From the cell containing the given text, extract its center point as [x, y] coordinate. 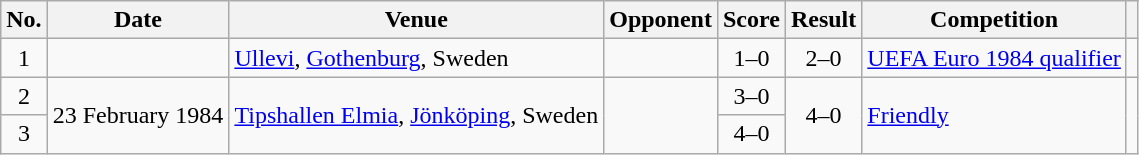
Competition [994, 20]
Date [138, 20]
Result [823, 20]
2 [24, 96]
23 February 1984 [138, 115]
3 [24, 134]
Ullevi, Gothenburg, Sweden [416, 58]
UEFA Euro 1984 qualifier [994, 58]
No. [24, 20]
1–0 [751, 58]
Friendly [994, 115]
Opponent [661, 20]
1 [24, 58]
Tipshallen Elmia, Jönköping, Sweden [416, 115]
3–0 [751, 96]
2–0 [823, 58]
Score [751, 20]
Venue [416, 20]
